Determine the [x, y] coordinate at the center of the cell enclosing the given text.  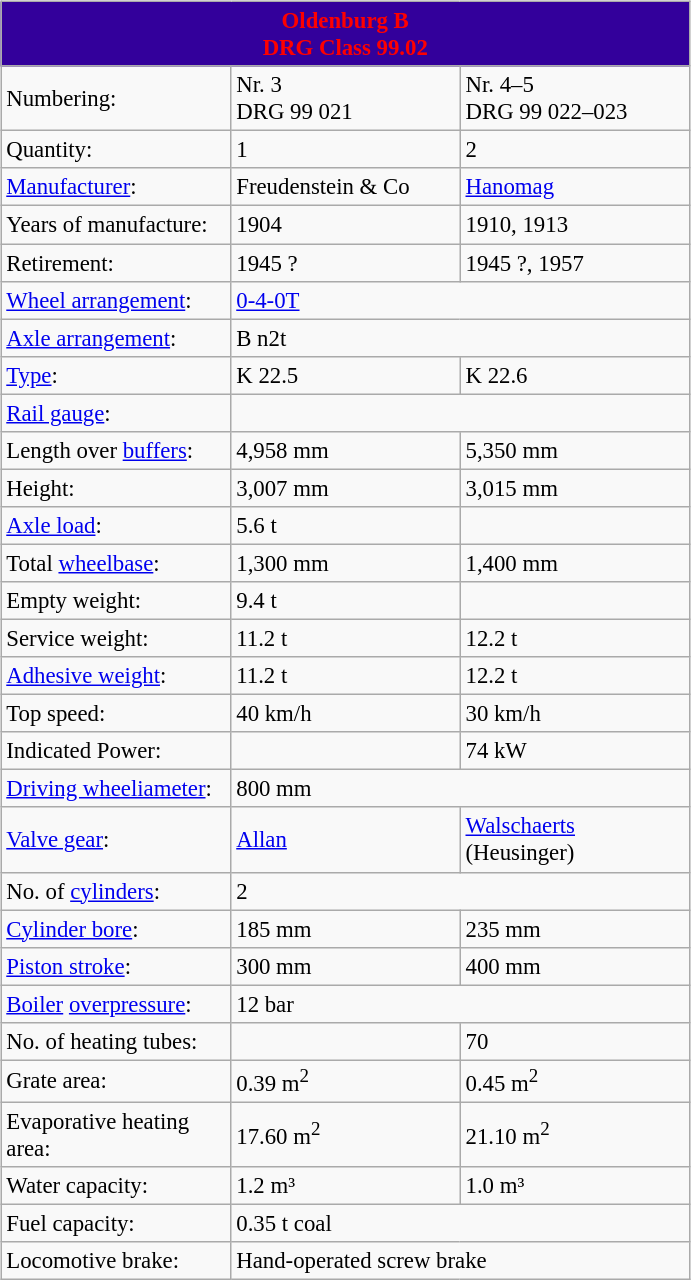
Cylinder bore: [116, 929]
Oldenburg BDRG Class 99.02 [345, 34]
1 [346, 150]
Top speed: [116, 714]
Allan [346, 840]
Hand-operated screw brake [460, 1261]
1,400 mm [574, 563]
Fuel capacity: [116, 1223]
3,007 mm [346, 488]
Axle load: [116, 526]
No. of heating tubes: [116, 1041]
Water capacity: [116, 1186]
Service weight: [116, 638]
Empty weight: [116, 601]
21.10 m2 [574, 1134]
1904 [346, 225]
0-4-0T [460, 300]
Valve gear: [116, 840]
Grate area: [116, 1081]
K 22.6 [574, 375]
1910, 1913 [574, 225]
Locomotive brake: [116, 1261]
Driving wheeliameter: [116, 789]
Years of manufacture: [116, 225]
Type: [116, 375]
Length over buffers: [116, 450]
Manufacturer: [116, 187]
Boiler overpressure: [116, 1004]
17.60 m2 [346, 1134]
Retirement: [116, 263]
Freudenstein & Co [346, 187]
0.45 m2 [574, 1081]
Wheel arrangement: [116, 300]
1.2 m³ [346, 1186]
Axle arrangement: [116, 338]
12 bar [460, 1004]
0.39 m2 [346, 1081]
74 kW [574, 751]
Total wheelbase: [116, 563]
Adhesive weight: [116, 676]
400 mm [574, 966]
235 mm [574, 929]
Indicated Power: [116, 751]
Walschaerts (Heusinger) [574, 840]
Height: [116, 488]
Piston stroke: [116, 966]
Evaporative heating area: [116, 1134]
Nr. 4–5DRG 99 022–023 [574, 98]
1.0 m³ [574, 1186]
1,300 mm [346, 563]
300 mm [346, 966]
1945 ? [346, 263]
5.6 t [346, 526]
30 km/h [574, 714]
4,958 mm [346, 450]
1945 ?, 1957 [574, 263]
Quantity: [116, 150]
Numbering: [116, 98]
0.35 t coal [460, 1223]
Nr. 3DRG 99 021 [346, 98]
B n2t [460, 338]
Hanomag [574, 187]
K 22.5 [346, 375]
3,015 mm [574, 488]
Rail gauge: [116, 413]
No. of cylinders: [116, 891]
5,350 mm [574, 450]
800 mm [460, 789]
70 [574, 1041]
9.4 t [346, 601]
40 km/h [346, 714]
185 mm [346, 929]
